Locate the cell with the specified text and output its [X, Y] center coordinate. 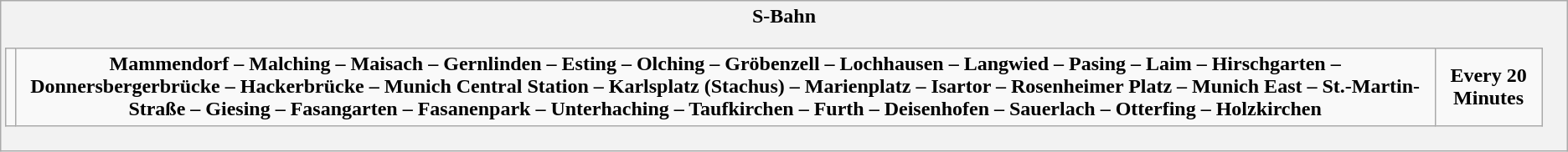
Every 20 Minutes [1488, 87]
